Provide the (x, y) coordinate of the cell's center where the given text is located.  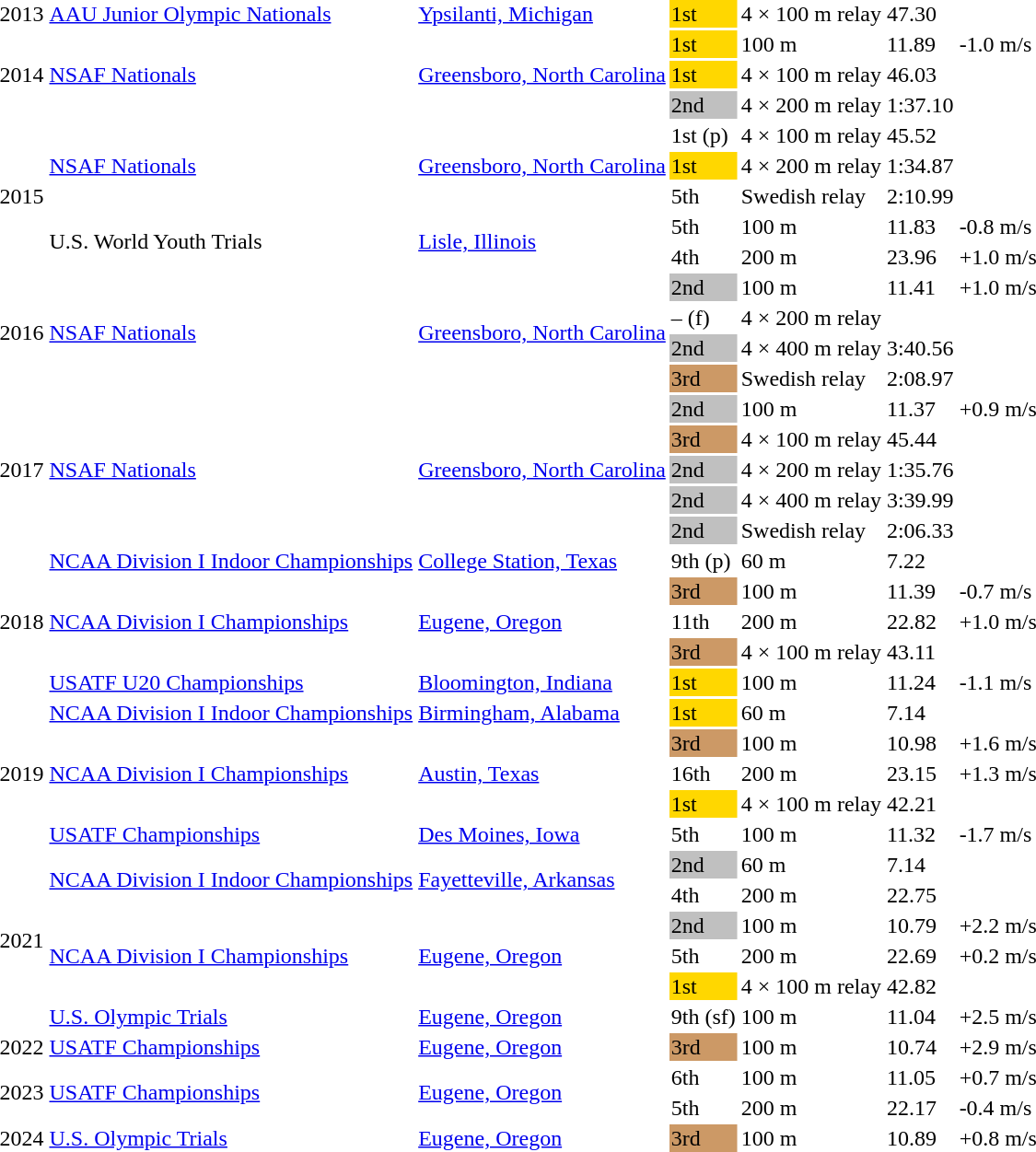
1:35.76 (920, 470)
22.75 (920, 895)
10.98 (920, 743)
47.30 (920, 14)
22.17 (920, 1108)
43.11 (920, 652)
22.82 (920, 622)
1st (p) (704, 135)
Lisle, Illinois (542, 241)
23.15 (920, 774)
10.89 (920, 1138)
– (f) (704, 318)
22.69 (920, 956)
Des Moines, Iowa (542, 834)
16th (704, 774)
11.24 (920, 682)
11.32 (920, 834)
College Station, Texas (542, 561)
Ypsilanti, Michigan (542, 14)
11th (704, 622)
11.37 (920, 409)
7.22 (920, 561)
10.79 (920, 925)
2:08.97 (920, 378)
Birmingham, Alabama (542, 713)
3:39.99 (920, 500)
AAU Junior Olympic Nationals (231, 14)
Bloomington, Indiana (542, 682)
11.41 (920, 287)
23.96 (920, 257)
2:10.99 (920, 196)
42.21 (920, 804)
11.04 (920, 1017)
9th (sf) (704, 1017)
9th (p) (704, 561)
45.52 (920, 135)
U.S. World Youth Trials (231, 241)
1:37.10 (920, 105)
USATF U20 Championships (231, 682)
46.03 (920, 75)
3:40.56 (920, 348)
11.05 (920, 1077)
11.83 (920, 227)
42.82 (920, 986)
11.39 (920, 591)
1:34.87 (920, 166)
6th (704, 1077)
11.89 (920, 44)
Fayetteville, Arkansas (542, 880)
Austin, Texas (542, 774)
45.44 (920, 439)
10.74 (920, 1047)
2:06.33 (920, 530)
